Return [x, y] of the center of cell containing provided text 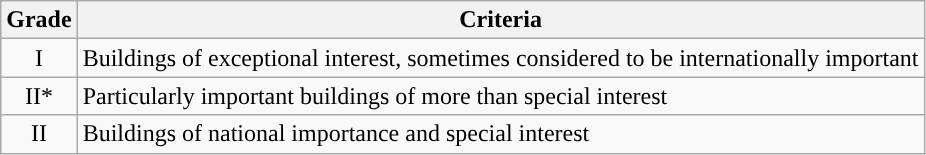
Particularly important buildings of more than special interest [500, 96]
Grade [39, 20]
Buildings of exceptional interest, sometimes considered to be internationally important [500, 58]
I [39, 58]
Criteria [500, 20]
II [39, 134]
II* [39, 96]
Buildings of national importance and special interest [500, 134]
